For the text-containing cell, return its midpoint in (X, Y) coordinate format. 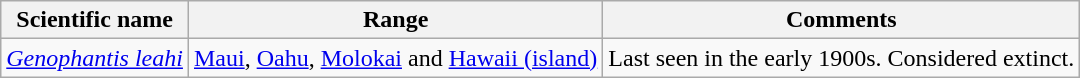
Scientific name (95, 20)
Comments (842, 20)
Maui, Oahu, Molokai and Hawaii (island) (395, 58)
Last seen in the early 1900s. Considered extinct. (842, 58)
Genophantis leahi (95, 58)
Range (395, 20)
